Detect which cell encompasses the target text, then output its (X, Y) center coordinate. 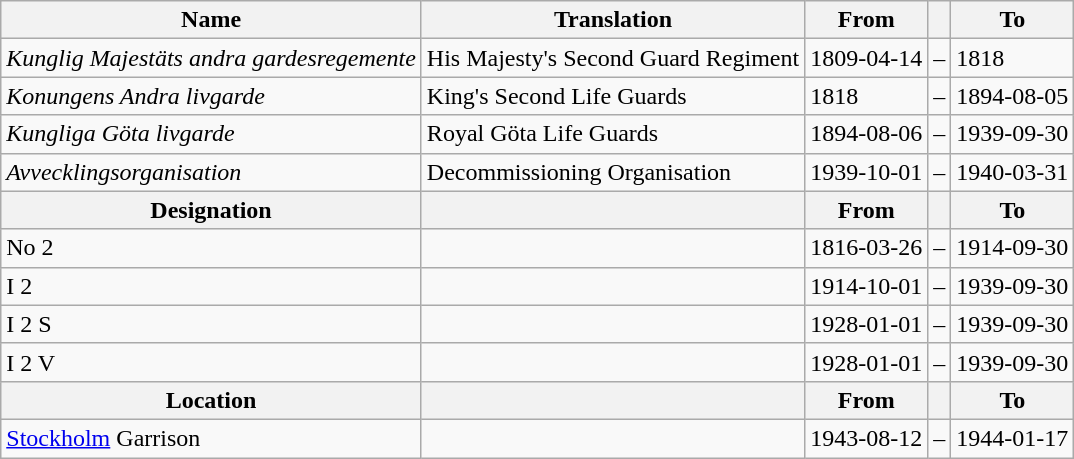
Decommissioning Organisation (612, 172)
Kunglig Majestäts andra gardesregemente (212, 58)
Royal Göta Life Guards (612, 134)
1944-01-17 (1012, 438)
I 2 S (212, 324)
Konungens Andra livgarde (212, 96)
No 2 (212, 248)
1940-03-31 (1012, 172)
Designation (212, 210)
Stockholm Garrison (212, 438)
King's Second Life Guards (612, 96)
Translation (612, 20)
1914-09-30 (1012, 248)
Avvecklingsorganisation (212, 172)
1809-04-14 (866, 58)
1914-10-01 (866, 286)
I 2 V (212, 362)
1894-08-05 (1012, 96)
1939-10-01 (866, 172)
I 2 (212, 286)
Name (212, 20)
1943-08-12 (866, 438)
1816-03-26 (866, 248)
Location (212, 400)
Kungliga Göta livgarde (212, 134)
1894-08-06 (866, 134)
His Majesty's Second Guard Regiment (612, 58)
